Search for the cell housing the specified text and yield its [X, Y] center coordinate. 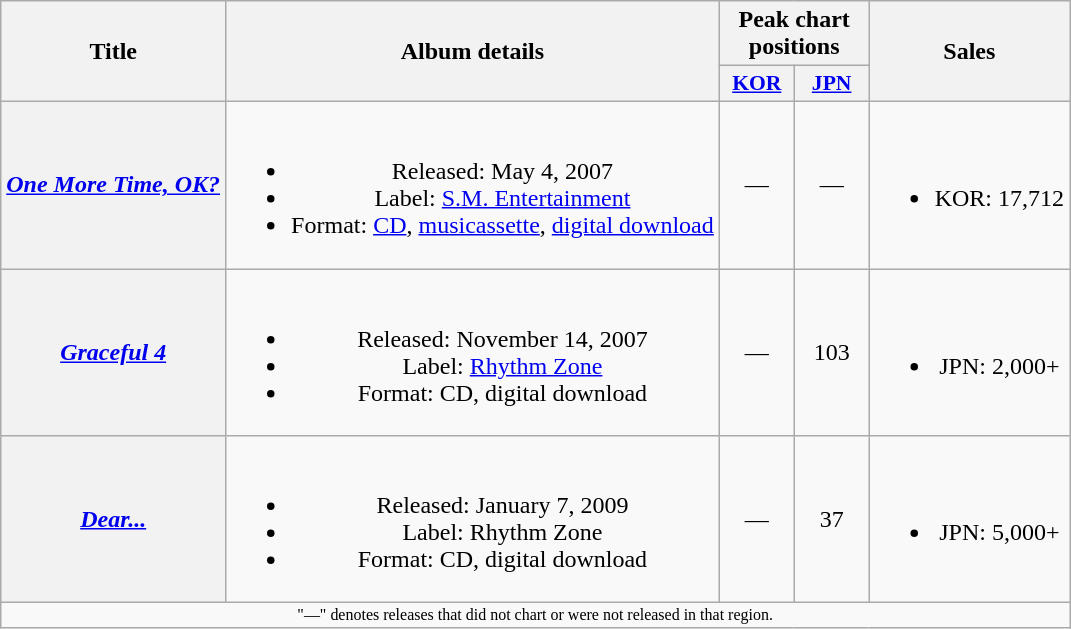
Released: January 7, 2009 Label: Rhythm ZoneFormat: CD, digital download [473, 520]
Graceful 4 [114, 352]
One More Time, OK? [114, 184]
37 [832, 520]
JPN [832, 84]
Released: May 4, 2007 Label: S.M. EntertainmentFormat: CD, musicassette, digital download [473, 184]
Released: November 14, 2007 Label: Rhythm ZoneFormat: CD, digital download [473, 352]
Sales [969, 52]
Dear... [114, 520]
Album details [473, 52]
Title [114, 52]
KOR [756, 84]
JPN: 5,000+ [969, 520]
Peak chart positions [794, 34]
JPN: 2,000+ [969, 352]
KOR: 17,712 [969, 184]
"—" denotes releases that did not chart or were not released in that region. [536, 615]
103 [832, 352]
